Output the (x, y) coordinate of the center of the cell containing the given text.  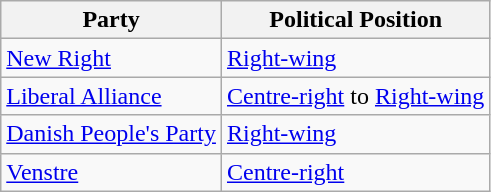
Party (112, 20)
New Right (112, 58)
Danish People's Party (112, 134)
Political Position (355, 20)
Liberal Alliance (112, 96)
Centre-right to Right-wing (355, 96)
Venstre (112, 172)
Centre-right (355, 172)
